Scan for the cell matching the given text and deliver its (X, Y) coordinate at center. 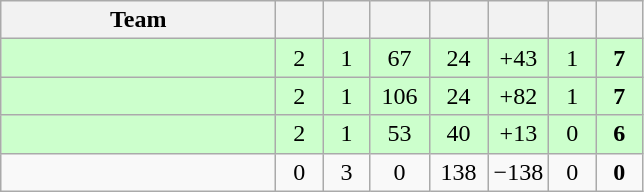
53 (400, 134)
3 (346, 172)
106 (400, 96)
40 (458, 134)
+43 (518, 58)
Team (138, 20)
6 (620, 134)
+82 (518, 96)
−138 (518, 172)
67 (400, 58)
+13 (518, 134)
138 (458, 172)
